Locate the cell with the specified text and output its [x, y] center coordinate. 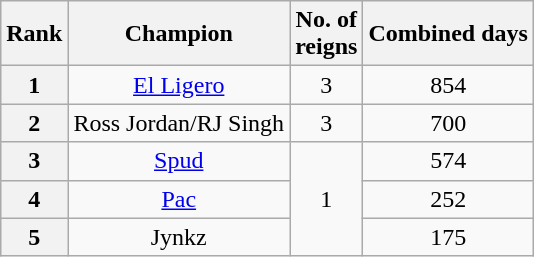
252 [448, 199]
Pac [179, 199]
4 [34, 199]
Champion [179, 34]
854 [448, 85]
Combined days [448, 34]
No. ofreigns [326, 34]
700 [448, 123]
Jynkz [179, 237]
5 [34, 237]
Ross Jordan/RJ Singh [179, 123]
Spud [179, 161]
574 [448, 161]
2 [34, 123]
175 [448, 237]
El Ligero [179, 85]
Rank [34, 34]
